Return [x, y] of the center of cell containing provided text 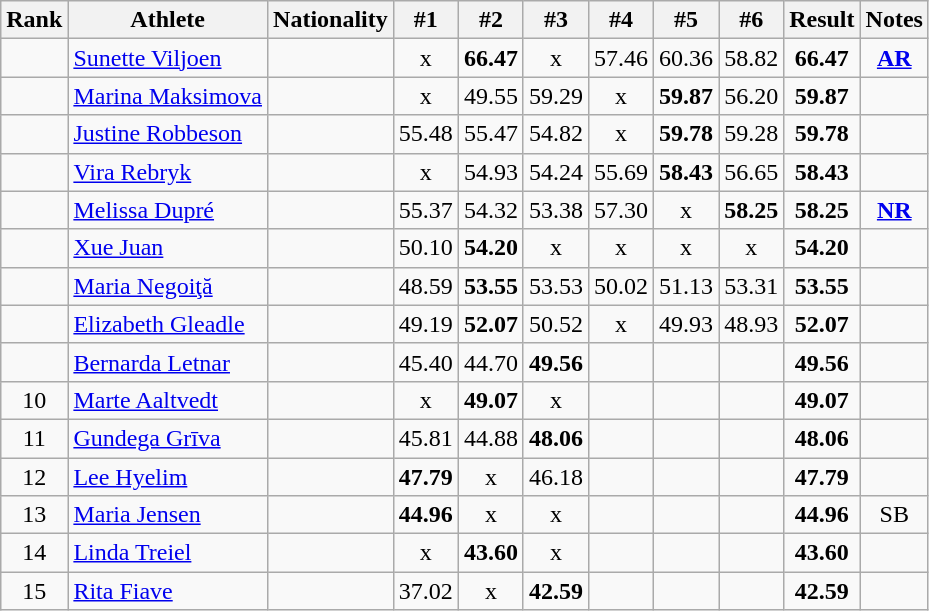
48.93 [752, 324]
55.69 [620, 172]
AR [894, 58]
56.65 [752, 172]
54.82 [556, 134]
Xue Juan [168, 248]
13 [34, 515]
59.29 [556, 96]
#4 [620, 20]
56.20 [752, 96]
Sunette Viljoen [168, 58]
SB [894, 515]
48.59 [426, 286]
Vira Rebryk [168, 172]
55.47 [490, 134]
44.70 [490, 362]
49.55 [490, 96]
46.18 [556, 477]
12 [34, 477]
Notes [894, 20]
#5 [686, 20]
57.46 [620, 58]
Marina Maksimova [168, 96]
60.36 [686, 58]
49.19 [426, 324]
50.10 [426, 248]
Melissa Dupré [168, 210]
50.02 [620, 286]
15 [34, 591]
#3 [556, 20]
45.81 [426, 438]
Nationality [331, 20]
59.28 [752, 134]
Rita Fiave [168, 591]
Result [822, 20]
51.13 [686, 286]
37.02 [426, 591]
Gundega Grīva [168, 438]
54.24 [556, 172]
Elizabeth Gleadle [168, 324]
Lee Hyelim [168, 477]
53.31 [752, 286]
11 [34, 438]
53.38 [556, 210]
Justine Robbeson [168, 134]
53.53 [556, 286]
55.37 [426, 210]
54.32 [490, 210]
Rank [34, 20]
54.93 [490, 172]
50.52 [556, 324]
Maria Negoiţă [168, 286]
57.30 [620, 210]
Linda Treiel [168, 553]
#2 [490, 20]
#6 [752, 20]
Marte Aaltvedt [168, 400]
58.82 [752, 58]
49.93 [686, 324]
Athlete [168, 20]
44.88 [490, 438]
#1 [426, 20]
14 [34, 553]
NR [894, 210]
10 [34, 400]
45.40 [426, 362]
Bernarda Letnar [168, 362]
Maria Jensen [168, 515]
55.48 [426, 134]
